Provide the [x, y] coordinate of the cell's center where the given text is located.  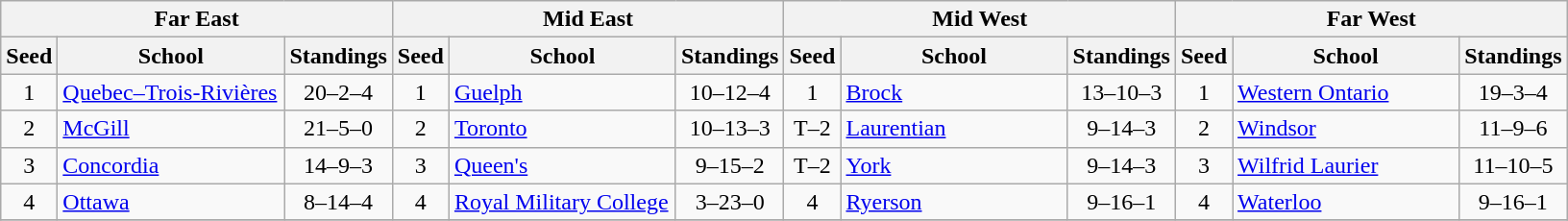
Guelph [562, 92]
20–2–4 [338, 92]
Ryerson [954, 202]
Laurentian [954, 129]
Quebec–Trois-Rivières [171, 92]
Windsor [1346, 129]
21–5–0 [338, 129]
Waterloo [1346, 202]
Far West [1371, 19]
Ottawa [171, 202]
Western Ontario [1346, 92]
McGill [171, 129]
11–10–5 [1513, 165]
Toronto [562, 129]
York [954, 165]
8–14–4 [338, 202]
3–23–0 [729, 202]
Queen's [562, 165]
Brock [954, 92]
14–9–3 [338, 165]
11–9–6 [1513, 129]
Royal Military College [562, 202]
Mid West [980, 19]
Far East [197, 19]
10–12–4 [729, 92]
13–10–3 [1121, 92]
9–15–2 [729, 165]
Mid East [588, 19]
Wilfrid Laurier [1346, 165]
Concordia [171, 165]
19–3–4 [1513, 92]
10–13–3 [729, 129]
